Search for the cell housing the specified text and yield its [X, Y] center coordinate. 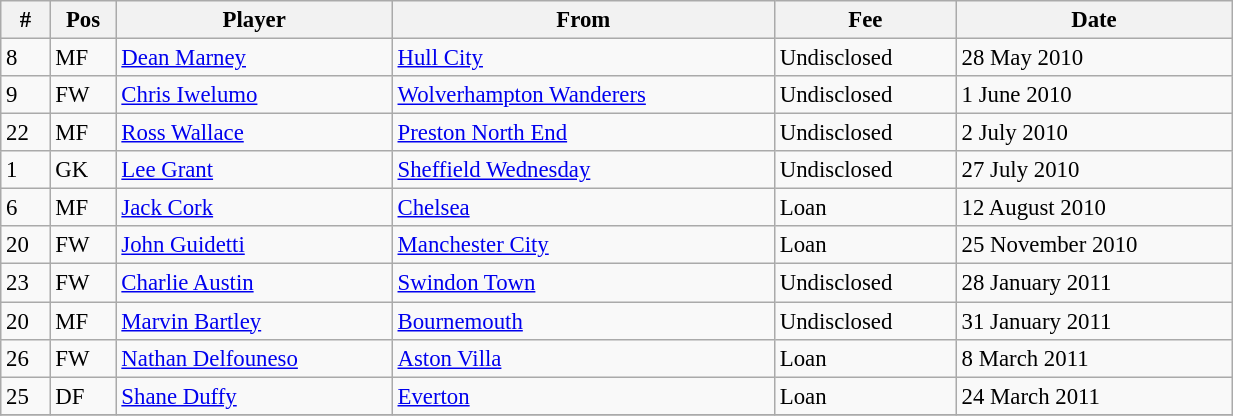
9 [26, 95]
Player [254, 20]
# [26, 20]
6 [26, 208]
25 November 2010 [1094, 245]
12 August 2010 [1094, 208]
Nathan Delfouneso [254, 358]
24 March 2011 [1094, 396]
Ross Wallace [254, 133]
Charlie Austin [254, 283]
Pos [83, 20]
Shane Duffy [254, 396]
DF [83, 396]
23 [26, 283]
Aston Villa [583, 358]
8 [26, 58]
28 January 2011 [1094, 283]
Chelsea [583, 208]
GK [83, 170]
25 [26, 396]
22 [26, 133]
Lee Grant [254, 170]
From [583, 20]
Wolverhampton Wanderers [583, 95]
Fee [865, 20]
8 March 2011 [1094, 358]
26 [26, 358]
28 May 2010 [1094, 58]
1 [26, 170]
Hull City [583, 58]
Dean Marney [254, 58]
Everton [583, 396]
1 June 2010 [1094, 95]
Manchester City [583, 245]
Swindon Town [583, 283]
Bournemouth [583, 321]
Preston North End [583, 133]
Chris Iwelumo [254, 95]
27 July 2010 [1094, 170]
Sheffield Wednesday [583, 170]
Marvin Bartley [254, 321]
Jack Cork [254, 208]
John Guidetti [254, 245]
31 January 2011 [1094, 321]
2 July 2010 [1094, 133]
Date [1094, 20]
